Pinpoint the cell where the given text exists, returning its [X, Y] midpoint coordinate. 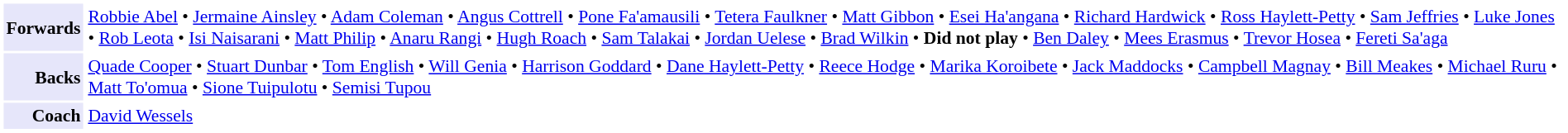
Coach [43, 116]
Forwards [43, 26]
David Wessels [825, 116]
Backs [43, 76]
